Provide the [x, y] coordinate of the cell's center where the given text is located.  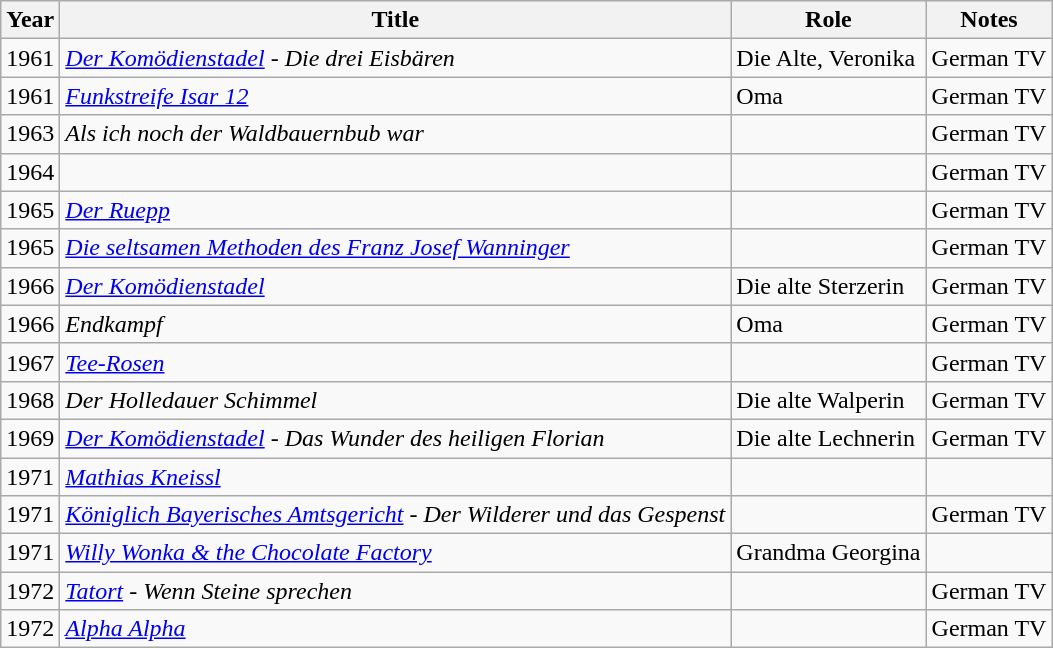
Tatort - Wenn Steine sprechen [396, 591]
Der Komödienstadel [396, 286]
Die Alte, Veronika [828, 58]
1967 [30, 362]
1963 [30, 134]
Königlich Bayerisches Amtsgericht - Der Wilderer und das Gespenst [396, 515]
Mathias Kneissl [396, 477]
Grandma Georgina [828, 553]
1964 [30, 172]
Notes [989, 20]
Der Komödienstadel - Die drei Eisbären [396, 58]
Funkstreife Isar 12 [396, 96]
Endkampf [396, 324]
Die alte Sterzerin [828, 286]
1968 [30, 400]
Role [828, 20]
Der Holledauer Schimmel [396, 400]
Die alte Walperin [828, 400]
Der Ruepp [396, 210]
Die seltsamen Methoden des Franz Josef Wanninger [396, 248]
Die alte Lechnerin [828, 438]
Alpha Alpha [396, 629]
Als ich noch der Waldbauernbub war [396, 134]
Year [30, 20]
Tee-Rosen [396, 362]
1969 [30, 438]
Der Komödienstadel - Das Wunder des heiligen Florian [396, 438]
Willy Wonka & the Chocolate Factory [396, 553]
Title [396, 20]
